From the cell containing the given text, extract its center point as [X, Y] coordinate. 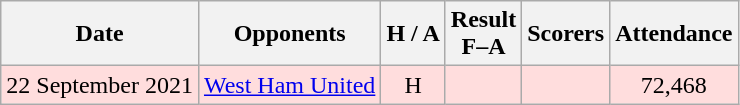
H [413, 85]
22 September 2021 [100, 85]
Opponents [289, 34]
ResultF–A [483, 34]
H / A [413, 34]
West Ham United [289, 85]
72,468 [674, 85]
Attendance [674, 34]
Scorers [566, 34]
Date [100, 34]
